Capture the cell that displays the provided text and extract its [x, y] central coordinate. 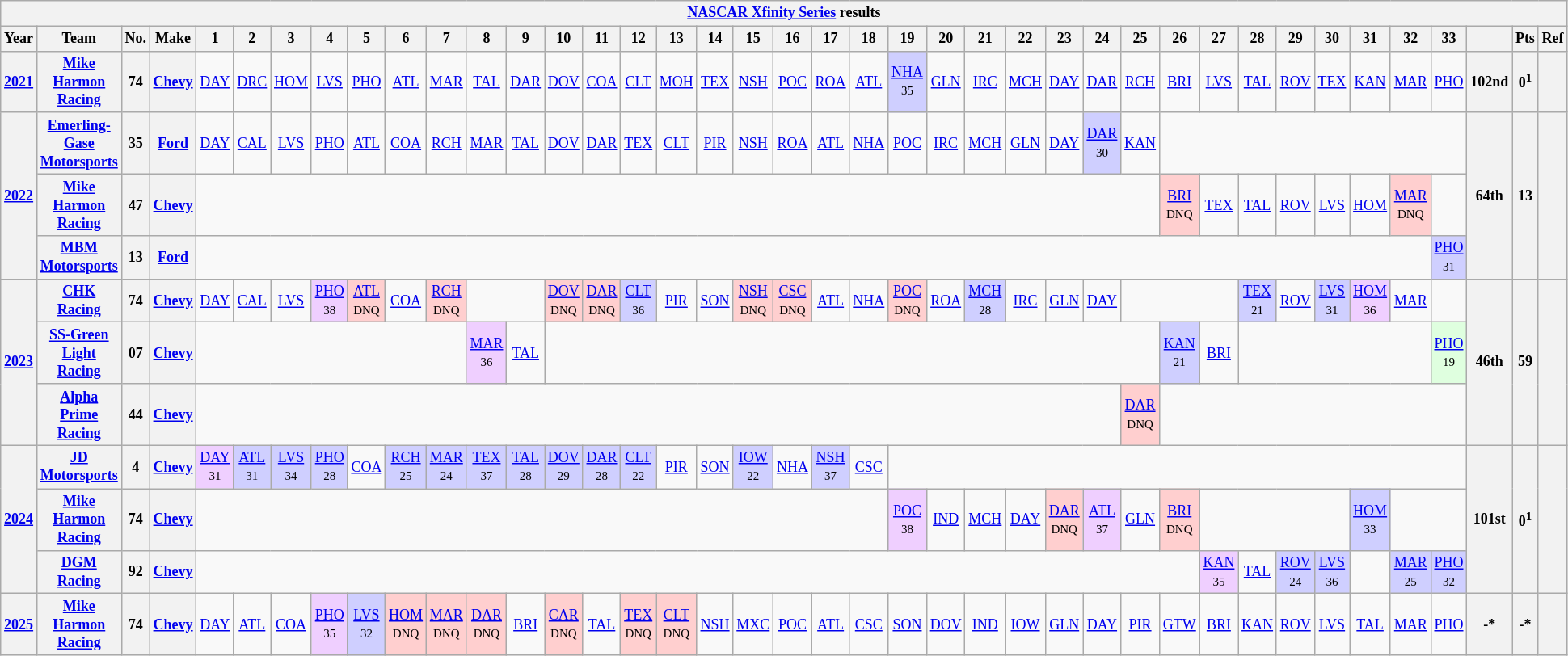
1 [215, 39]
PHO32 [1448, 572]
DAR30 [1102, 143]
Team [79, 39]
25 [1140, 39]
NSHDNQ [753, 301]
21 [985, 39]
28 [1258, 39]
12 [639, 39]
RCHDNQ [446, 301]
MXC [753, 624]
POCDNQ [908, 301]
5 [367, 39]
DAR28 [601, 467]
CLT22 [639, 467]
IOW22 [753, 467]
CSCDNQ [793, 301]
16 [793, 39]
29 [1295, 39]
59 [1526, 362]
MBM Motorsports [79, 258]
2022 [19, 196]
33 [1448, 39]
22 [1026, 39]
JD Motorsports [79, 467]
Year [19, 39]
TAL28 [525, 467]
TEX21 [1258, 301]
32 [1410, 39]
47 [136, 204]
14 [714, 39]
DOVDNQ [564, 301]
2025 [19, 624]
ATLDNQ [367, 301]
KAN21 [1179, 353]
6 [406, 39]
LVS31 [1332, 301]
DAY31 [215, 467]
64th [1490, 196]
46th [1490, 362]
DGM Racing [79, 572]
CLT36 [639, 301]
ATL37 [1102, 519]
2023 [19, 362]
TEX37 [487, 467]
HOM33 [1371, 519]
ATL31 [252, 467]
26 [1179, 39]
MAR36 [487, 353]
15 [753, 39]
PHO28 [330, 467]
10 [564, 39]
HOMDNQ [406, 624]
CLTDNQ [677, 624]
35 [136, 143]
CARDNQ [564, 624]
07 [136, 353]
27 [1219, 39]
GTW [1179, 624]
92 [136, 572]
PHO35 [330, 624]
Make [173, 39]
7 [446, 39]
18 [869, 39]
MAR25 [1410, 572]
2021 [19, 82]
PHO19 [1448, 353]
2 [252, 39]
24 [1102, 39]
NHA35 [908, 82]
MAR24 [446, 467]
31 [1371, 39]
POC38 [908, 519]
20 [946, 39]
DOV29 [564, 467]
RCH25 [406, 467]
Pts [1526, 39]
11 [601, 39]
44 [136, 414]
PHO38 [330, 301]
Alpha Prime Racing [79, 414]
IOW [1026, 624]
NASCAR Xfinity Series results [784, 13]
101st [1490, 519]
No. [136, 39]
MCH28 [985, 301]
LVS32 [367, 624]
3 [291, 39]
19 [908, 39]
DRC [252, 82]
102nd [1490, 82]
MOH [677, 82]
8 [487, 39]
17 [831, 39]
ROV24 [1295, 572]
KAN35 [1219, 572]
PHO31 [1448, 258]
Ref [1553, 39]
CHK Racing [79, 301]
HOM36 [1371, 301]
SS-Green Light Racing [79, 353]
9 [525, 39]
LVS36 [1332, 572]
Emerling-Gase Motorsports [79, 143]
2024 [19, 519]
30 [1332, 39]
TEXDNQ [639, 624]
NSH37 [831, 467]
23 [1064, 39]
LVS34 [291, 467]
